For the text-containing cell, return its midpoint in [X, Y] coordinate format. 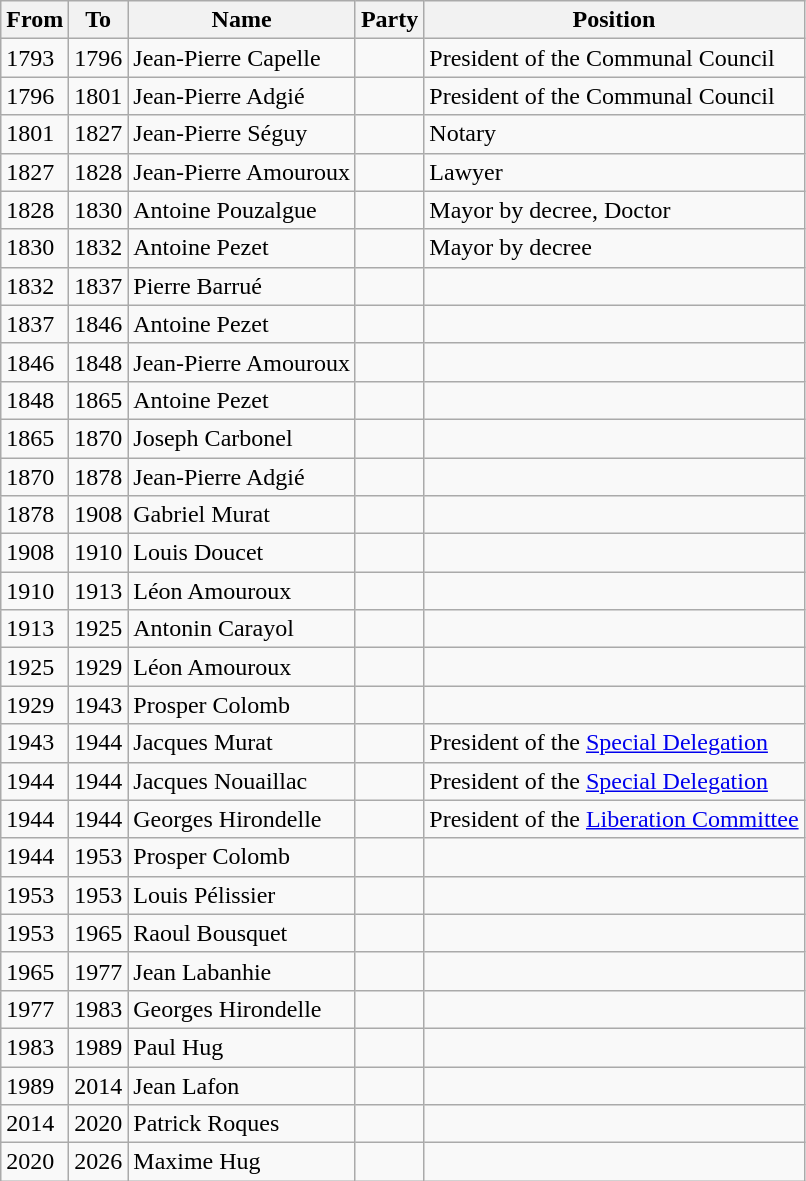
Louis Pélissier [242, 895]
Gabriel Murat [242, 515]
Jean Lafon [242, 1085]
Raoul Bousquet [242, 933]
Patrick Roques [242, 1124]
From [35, 20]
Maxime Hug [242, 1162]
Lawyer [614, 172]
Jacques Murat [242, 743]
Antonin Carayol [242, 629]
Joseph Carbonel [242, 438]
Louis Doucet [242, 553]
1793 [35, 58]
Notary [614, 134]
Paul Hug [242, 1047]
Jean Labanhie [242, 971]
Mayor by decree [614, 248]
President of the Liberation Committee [614, 819]
Mayor by decree, Doctor [614, 210]
Pierre Barrué [242, 286]
Position [614, 20]
Name [242, 20]
Party [389, 20]
Jacques Nouaillac [242, 781]
Jean-Pierre Séguy [242, 134]
Jean-Pierre Capelle [242, 58]
To [98, 20]
2026 [98, 1162]
Antoine Pouzalgue [242, 210]
